Capture the cell that displays the provided text and extract its [x, y] central coordinate. 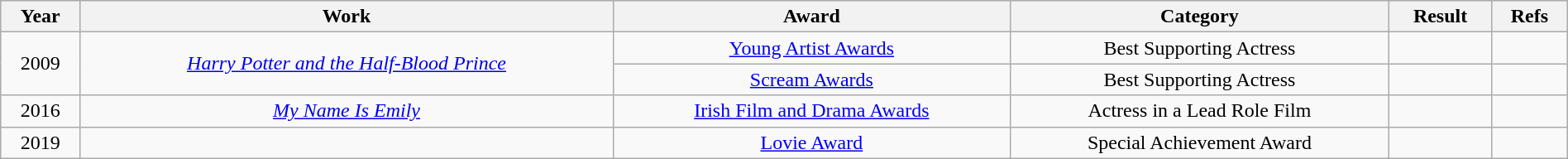
Result [1441, 17]
2009 [41, 64]
Young Artist Awards [811, 48]
Harry Potter and the Half-Blood Prince [347, 64]
Irish Film and Drama Awards [811, 111]
Special Achievement Award [1199, 142]
Scream Awards [811, 79]
Actress in a Lead Role Film [1199, 111]
Work [347, 17]
Lovie Award [811, 142]
Award [811, 17]
2019 [41, 142]
2016 [41, 111]
My Name Is Emily [347, 111]
Refs [1530, 17]
Year [41, 17]
Category [1199, 17]
